For the text-containing cell, return its midpoint in (X, Y) coordinate format. 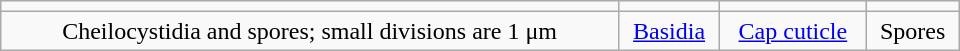
Basidia (668, 31)
Cap cuticle (793, 31)
Spores (912, 31)
Cheilocystidia and spores; small divisions are 1 μm (310, 31)
